Detect which cell encompasses the target text, then output its (x, y) center coordinate. 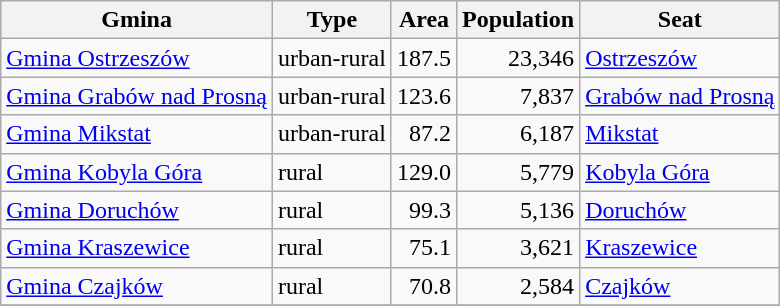
Ostrzeszów (680, 58)
Area (424, 20)
Kraszewice (680, 248)
123.6 (424, 96)
Gmina Kobyla Góra (137, 172)
Kobyla Góra (680, 172)
23,346 (518, 58)
Mikstat (680, 134)
Gmina (137, 20)
3,621 (518, 248)
Gmina Doruchów (137, 210)
Gmina Czajków (137, 286)
87.2 (424, 134)
99.3 (424, 210)
Population (518, 20)
Gmina Mikstat (137, 134)
129.0 (424, 172)
Doruchów (680, 210)
Gmina Grabów nad Prosną (137, 96)
Grabów nad Prosną (680, 96)
5,136 (518, 210)
70.8 (424, 286)
Type (332, 20)
Gmina Ostrzeszów (137, 58)
5,779 (518, 172)
Gmina Kraszewice (137, 248)
Seat (680, 20)
6,187 (518, 134)
75.1 (424, 248)
2,584 (518, 286)
7,837 (518, 96)
187.5 (424, 58)
Czajków (680, 286)
